Output the [X, Y] coordinate of the center of the cell containing the given text.  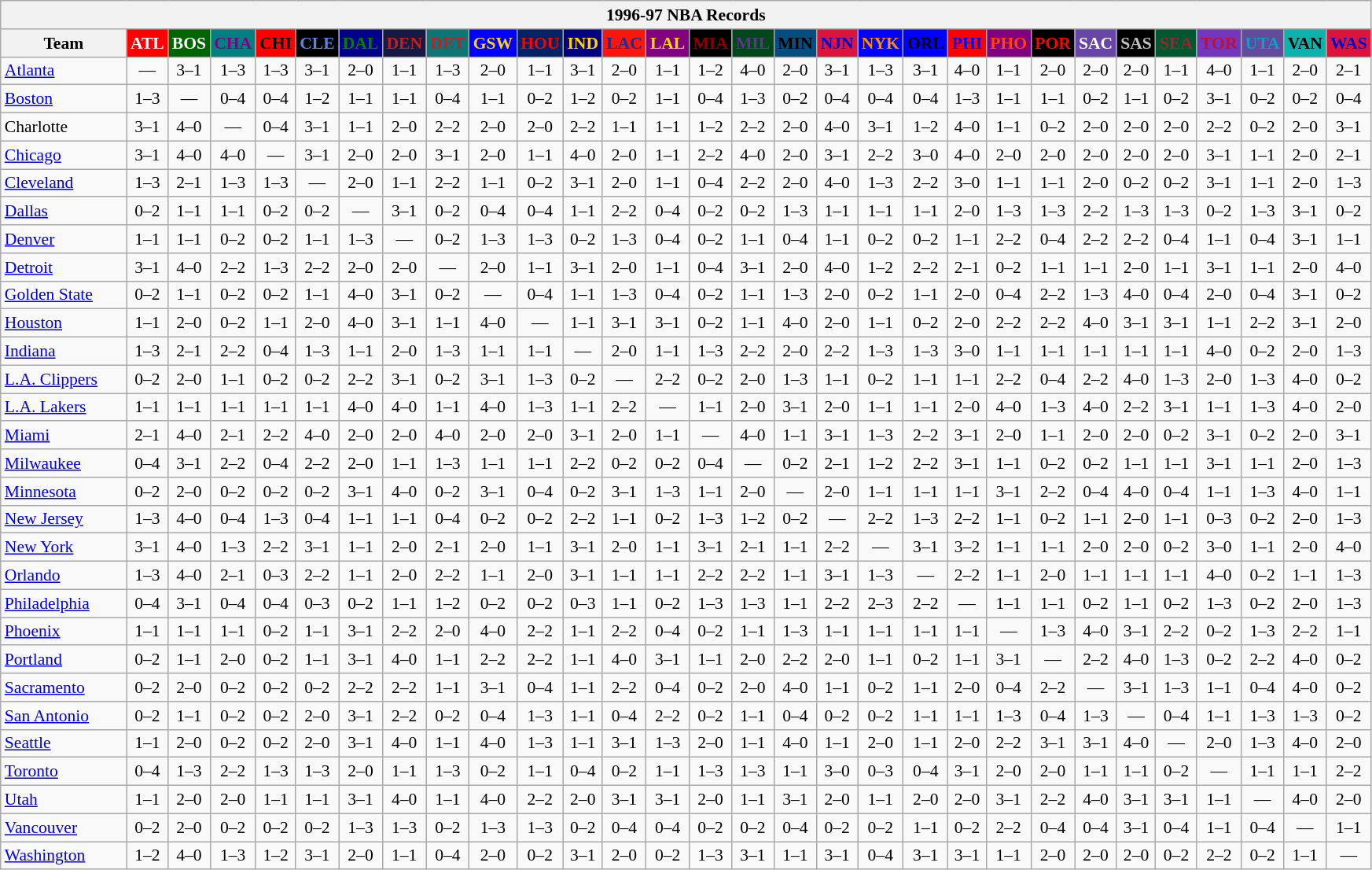
BOS [189, 43]
SAC [1096, 43]
Boston [64, 99]
DET [448, 43]
Toronto [64, 772]
Houston [64, 323]
Team [64, 43]
Golden State [64, 295]
3–2 [967, 547]
Orlando [64, 576]
SEA [1176, 43]
Washington [64, 856]
GSW [494, 43]
Detroit [64, 267]
ORL [926, 43]
CHA [233, 43]
ATL [148, 43]
LAL [668, 43]
Chicago [64, 155]
PHO [1008, 43]
New York [64, 547]
New Jersey [64, 519]
Indiana [64, 352]
Denver [64, 239]
CLE [318, 43]
PHI [967, 43]
Phoenix [64, 632]
Dallas [64, 212]
2–3 [881, 603]
San Antonio [64, 716]
NJN [837, 43]
TOR [1219, 43]
Milwaukee [64, 463]
Utah [64, 800]
MIL [753, 43]
1996-97 NBA Records [686, 15]
Seattle [64, 743]
WAS [1349, 43]
DAL [361, 43]
Charlotte [64, 127]
Vancouver [64, 828]
CHI [275, 43]
HOU [539, 43]
Miami [64, 436]
L.A. Clippers [64, 379]
NYK [881, 43]
SAS [1136, 43]
Cleveland [64, 183]
MIN [795, 43]
IND [583, 43]
MIA [710, 43]
UTA [1263, 43]
Minnesota [64, 492]
Atlanta [64, 71]
Philadelphia [64, 603]
VAN [1305, 43]
LAC [624, 43]
POR [1053, 43]
DEN [404, 43]
Sacramento [64, 688]
L.A. Lakers [64, 407]
Portland [64, 660]
